Identify which cell holds the provided text, then report its (X, Y) central coordinate. 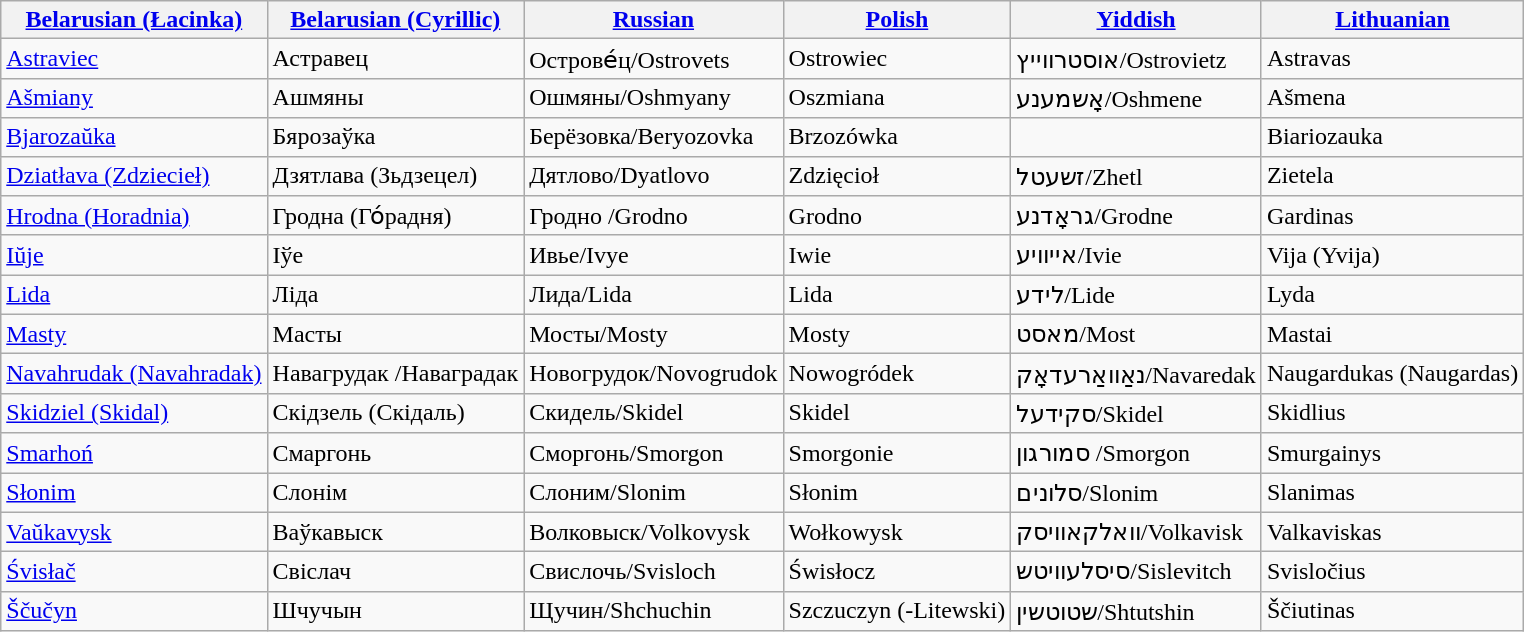
מאסט/Most (1136, 334)
Щучин/Shchuchin (654, 611)
Hrodna (Horadnia) (134, 216)
Сморгонь/Smorgon (654, 453)
אוסטרווייץ/Ostrovietz (1136, 59)
Ошмяны/Oshmyany (654, 98)
Ščučyn (134, 611)
נאַוואַרעדאָק/Navaredak (1136, 374)
Свислочь/Svisloch (654, 572)
סקידעל/Skidel (1136, 413)
סלונים/Slonim (1136, 492)
Belarusian (Łacinka) (134, 20)
Valkaviskas (1392, 532)
גראָדנע/Grodne (1136, 216)
Ліда (396, 295)
Скидель/Skidel (654, 413)
סיסלעוויטש/Sislevitch (1136, 572)
Астравец (396, 59)
Ščiutinas (1392, 611)
Бярозаўка (396, 137)
Skidel (897, 413)
Волковыск/Volkovysk (654, 532)
Мосты/Mosty (654, 334)
Свіслач (396, 572)
Ивье/Ivye (654, 255)
Mastai (1392, 334)
Mosty (897, 334)
Masty (134, 334)
Astraviec (134, 59)
Берёзовка/Beryozovka (654, 137)
Lyda (1392, 295)
Скідзель (Скідаль) (396, 413)
Russian (654, 20)
Острове́ц/Ostrovets (654, 59)
Yiddish (1136, 20)
Belarusian (Cyrillic) (396, 20)
Ваўкавыск (396, 532)
Oszmiana (897, 98)
Vija (Yvija) (1392, 255)
Лида/Lida (654, 295)
לידע/Lide (1136, 295)
אָשמענע/Oshmene (1136, 98)
זשעטל/Zhetl (1136, 176)
Iŭje (134, 255)
Biariozauka (1392, 137)
Zdzięcioł (897, 176)
Skidlius (1392, 413)
Ostrowiec (897, 59)
Navahrudak (Navahradak) (134, 374)
Brzozówka (897, 137)
Vaŭkavysk (134, 532)
Grodno (897, 216)
Ашмяны (396, 98)
Świsłocz (897, 572)
Slanimas (1392, 492)
Смаргонь (396, 453)
Дятлово/Dyatlovo (654, 176)
Новогрудок/Novogrudok (654, 374)
Astravas (1392, 59)
Іўе (396, 255)
Масты (396, 334)
Iwie (897, 255)
Гродна (Го́радня) (396, 216)
Дзятлава (Зьдзецел) (396, 176)
שטוטשין/Shtutshin (1136, 611)
Śvisłač (134, 572)
וואלקאוויסק/Volkavisk (1136, 532)
Dziatłava (Zdziecieł) (134, 176)
Polish (897, 20)
Naugardukas (Naugardas) (1392, 374)
סמורגון /Smorgon (1136, 453)
Lithuanian (1392, 20)
Skidziel (Skidal) (134, 413)
Bjarozaŭka (134, 137)
Smorgonie (897, 453)
Шчучын (396, 611)
אייוויע/Ivie (1136, 255)
Szczuczyn (-Litewski) (897, 611)
Smurgainys (1392, 453)
Гродно /Grodno (654, 216)
Навагрудак /Наваградак (396, 374)
Слонім (396, 492)
Wołkowysk (897, 532)
Zietela (1392, 176)
Gardinas (1392, 216)
Nowogródek (897, 374)
Svisločius (1392, 572)
Ašmena (1392, 98)
Ašmiany (134, 98)
Smarhoń (134, 453)
Слоним/Slonim (654, 492)
